Capture the cell that displays the provided text and extract its [X, Y] central coordinate. 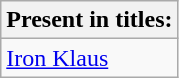
Iron Klaus [90, 58]
Present in titles: [90, 20]
